Search for the cell housing the specified text and yield its (X, Y) center coordinate. 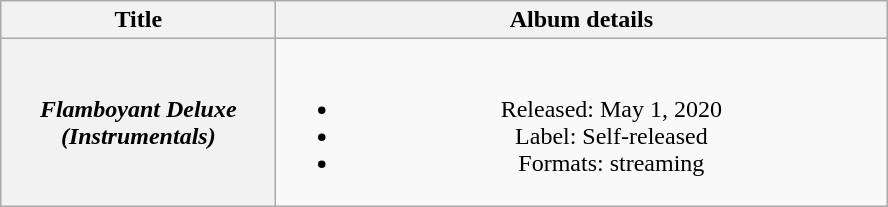
Album details (582, 20)
Released: May 1, 2020Label: Self-releasedFormats: streaming (582, 122)
Title (138, 20)
Flamboyant Deluxe (Instrumentals) (138, 122)
